Locate the cell with the specified text and output its (x, y) center coordinate. 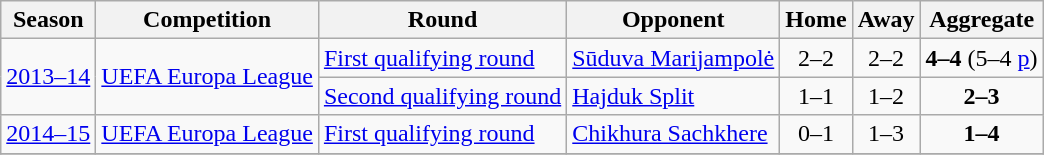
4–4 (5–4 p) (982, 58)
Round (442, 20)
1–4 (982, 134)
2014–15 (48, 134)
Home (816, 20)
1–3 (886, 134)
Chikhura Sachkhere (674, 134)
1–1 (816, 96)
Away (886, 20)
0–1 (816, 134)
1–2 (886, 96)
Season (48, 20)
Competition (208, 20)
Aggregate (982, 20)
Opponent (674, 20)
2013–14 (48, 77)
2–3 (982, 96)
Hajduk Split (674, 96)
Sūduva Marijampolė (674, 58)
Second qualifying round (442, 96)
